From the cell containing the given text, extract its center point as [x, y] coordinate. 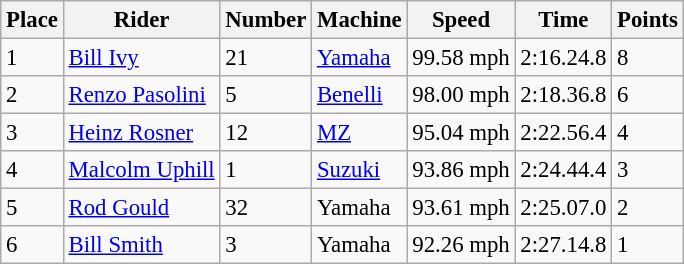
92.26 mph [461, 245]
98.00 mph [461, 95]
Number [266, 20]
Time [564, 20]
99.58 mph [461, 58]
2:22.56.4 [564, 133]
2:24.44.4 [564, 170]
Points [648, 20]
Heinz Rosner [142, 133]
Renzo Pasolini [142, 95]
Rider [142, 20]
93.61 mph [461, 208]
Malcolm Uphill [142, 170]
Speed [461, 20]
2:25.07.0 [564, 208]
21 [266, 58]
Rod Gould [142, 208]
2:27.14.8 [564, 245]
12 [266, 133]
Suzuki [360, 170]
95.04 mph [461, 133]
Benelli [360, 95]
32 [266, 208]
Place [32, 20]
Bill Smith [142, 245]
2:16.24.8 [564, 58]
2:18.36.8 [564, 95]
Machine [360, 20]
MZ [360, 133]
93.86 mph [461, 170]
Bill Ivy [142, 58]
8 [648, 58]
